Return (X, Y) of the center of cell containing provided text 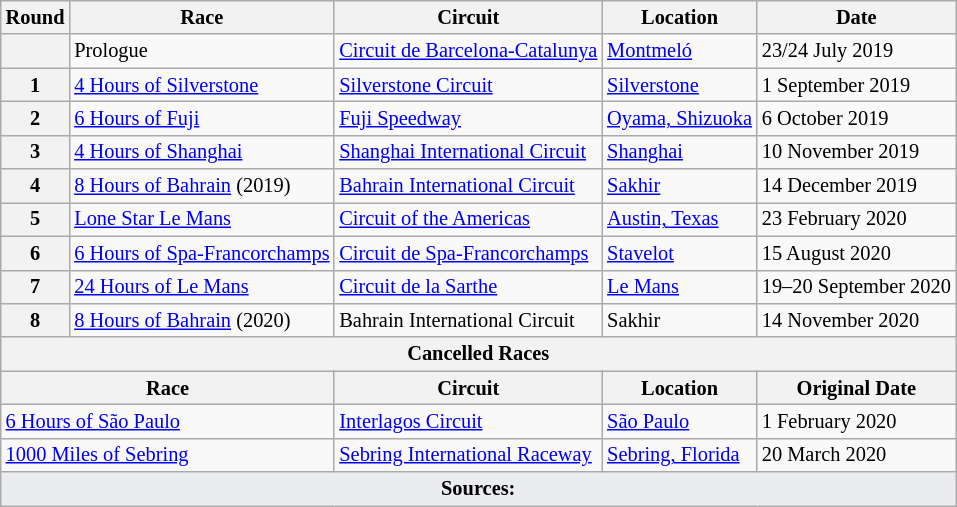
1 September 2019 (856, 85)
Round (36, 17)
4 Hours of Silverstone (202, 85)
Fuji Speedway (468, 118)
Oyama, Shizuoka (680, 118)
8 Hours of Bahrain (2019) (202, 186)
6 Hours of Spa-Francorchamps (202, 253)
Interlagos Circuit (468, 421)
23 February 2020 (856, 219)
Silverstone (680, 85)
Prologue (202, 51)
3 (36, 152)
Circuit de Barcelona-Catalunya (468, 51)
Le Mans (680, 287)
Circuit of the Americas (468, 219)
5 (36, 219)
Sebring International Raceway (468, 455)
6 Hours of Fuji (202, 118)
Lone Star Le Mans (202, 219)
19–20 September 2020 (856, 287)
4 Hours of Shanghai (202, 152)
Cancelled Races (478, 354)
1 February 2020 (856, 421)
4 (36, 186)
Austin, Texas (680, 219)
8 Hours of Bahrain (2020) (202, 320)
15 August 2020 (856, 253)
6 (36, 253)
São Paulo (680, 421)
7 (36, 287)
14 December 2019 (856, 186)
23/24 July 2019 (856, 51)
2 (36, 118)
Sebring, Florida (680, 455)
20 March 2020 (856, 455)
Sources: (478, 489)
6 October 2019 (856, 118)
Stavelot (680, 253)
Montmeló (680, 51)
24 Hours of Le Mans (202, 287)
1 (36, 85)
Original Date (856, 388)
14 November 2020 (856, 320)
Circuit de la Sarthe (468, 287)
10 November 2019 (856, 152)
Circuit de Spa-Francorchamps (468, 253)
Shanghai International Circuit (468, 152)
1000 Miles of Sebring (168, 455)
Shanghai (680, 152)
Date (856, 17)
8 (36, 320)
Silverstone Circuit (468, 85)
6 Hours of São Paulo (168, 421)
